Pinpoint the cell where the given text exists, returning its (X, Y) midpoint coordinate. 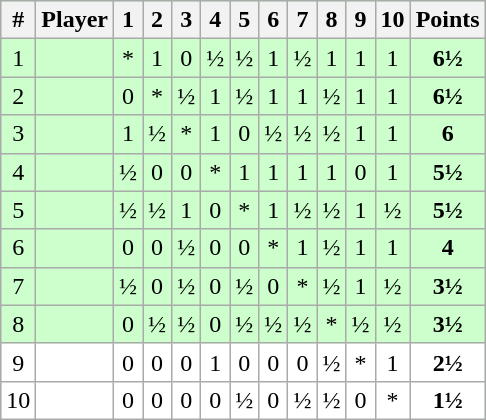
Points (448, 20)
Player (75, 20)
1½ (448, 400)
2½ (448, 362)
# (18, 20)
